Identify which cell holds the provided text, then report its [x, y] central coordinate. 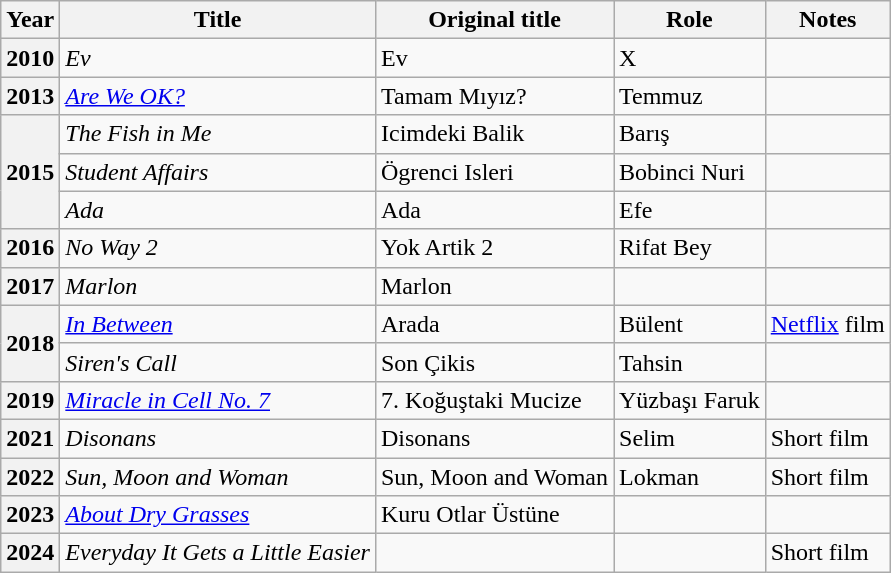
2021 [30, 438]
2016 [30, 248]
Siren's Call [218, 362]
Barış [690, 134]
7. Koğuştaki Mucize [494, 400]
Bobinci Nuri [690, 172]
Efe [690, 210]
2017 [30, 286]
Tahsin [690, 362]
Temmuz [690, 96]
Year [30, 20]
Miracle in Cell No. 7 [218, 400]
The Fish in Me [218, 134]
2023 [30, 515]
Title [218, 20]
Original title [494, 20]
Rifat Bey [690, 248]
2015 [30, 172]
Notes [828, 20]
Son Çikis [494, 362]
2013 [30, 96]
Bülent [690, 324]
2022 [30, 477]
Are We OK? [218, 96]
2024 [30, 553]
Role [690, 20]
Arada [494, 324]
2019 [30, 400]
In Between [218, 324]
About Dry Grasses [218, 515]
Lokman [690, 477]
Netflix film [828, 324]
Ögrenci Isleri [494, 172]
Student Affairs [218, 172]
Tamam Mıyız? [494, 96]
X [690, 58]
No Way 2 [218, 248]
Icimdeki Balik [494, 134]
Kuru Otlar Üstüne [494, 515]
Everyday It Gets a Little Easier [218, 553]
2010 [30, 58]
Yüzbaşı Faruk [690, 400]
2018 [30, 343]
Selim [690, 438]
Yok Artik 2 [494, 248]
